Detect which cell encompasses the target text, then output its (x, y) center coordinate. 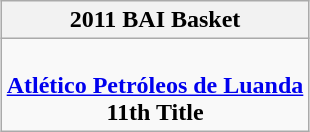
Atlético Petróleos de Luanda11th Title (155, 85)
2011 BAI Basket (155, 20)
